Output the [x, y] coordinate of the center of the cell containing the given text.  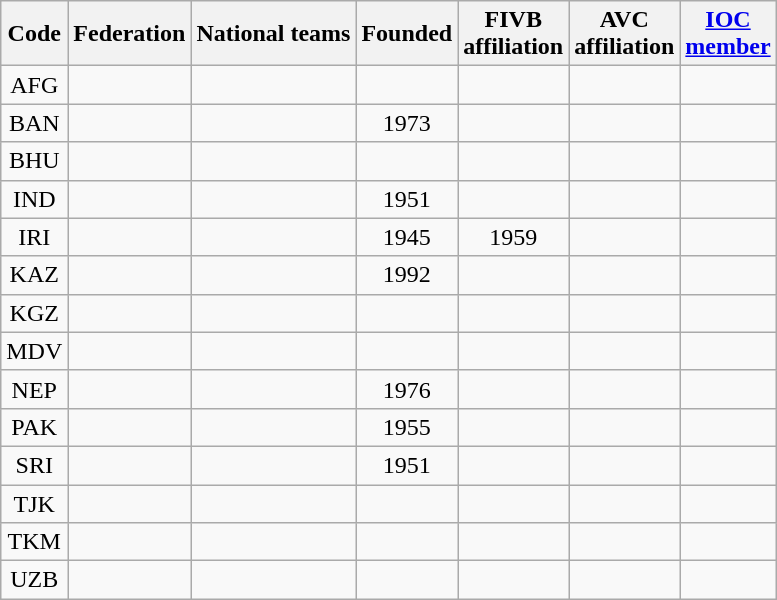
AVCaffiliation [624, 34]
BHU [34, 161]
Federation [130, 34]
1976 [407, 389]
KGZ [34, 313]
KAZ [34, 275]
UZB [34, 580]
NEP [34, 389]
MDV [34, 351]
1959 [514, 237]
SRI [34, 465]
IOCmember [728, 34]
IND [34, 199]
National teams [274, 34]
FIVBaffiliation [514, 34]
1955 [407, 427]
BAN [34, 123]
TKM [34, 542]
1973 [407, 123]
Code [34, 34]
1945 [407, 237]
PAK [34, 427]
TJK [34, 503]
1992 [407, 275]
IRI [34, 237]
Founded [407, 34]
AFG [34, 85]
